Determine the [X, Y] coordinate at the center of the cell enclosing the given text.  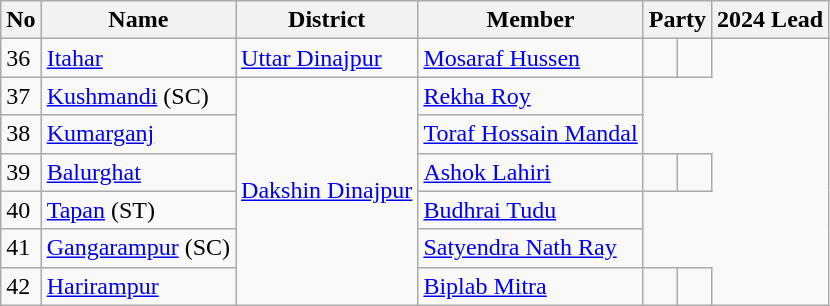
Harirampur [138, 286]
Dakshin Dinajpur [327, 191]
Balurghat [138, 172]
Member [530, 20]
Kumarganj [138, 134]
Kushmandi (SC) [138, 96]
Itahar [138, 58]
37 [21, 96]
36 [21, 58]
Budhrai Tudu [530, 210]
42 [21, 286]
39 [21, 172]
38 [21, 134]
Name [138, 20]
Mosaraf Hussen [530, 58]
Gangarampur (SC) [138, 248]
No [21, 20]
Rekha Roy [530, 96]
Tapan (ST) [138, 210]
Party [677, 20]
41 [21, 248]
2024 Lead [770, 20]
Biplab Mitra [530, 286]
Uttar Dinajpur [327, 58]
Toraf Hossain Mandal [530, 134]
40 [21, 210]
Ashok Lahiri [530, 172]
District [327, 20]
Satyendra Nath Ray [530, 248]
